Identify which cell holds the provided text, then report its (X, Y) central coordinate. 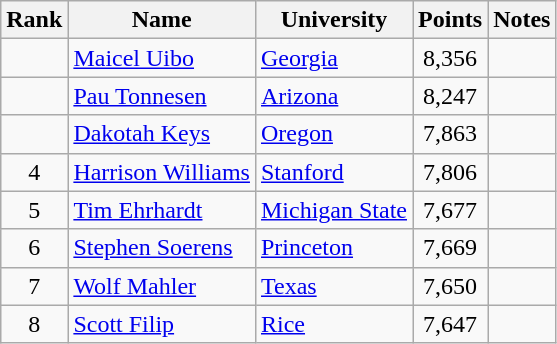
Harrison Williams (162, 172)
Points (450, 20)
5 (34, 210)
7,650 (450, 286)
Stanford (334, 172)
8 (34, 324)
8,356 (450, 58)
Princeton (334, 248)
Tim Ehrhardt (162, 210)
4 (34, 172)
7,863 (450, 134)
7 (34, 286)
Stephen Soerens (162, 248)
8,247 (450, 96)
Dakotah Keys (162, 134)
Oregon (334, 134)
Pau Tonnesen (162, 96)
6 (34, 248)
Georgia (334, 58)
Arizona (334, 96)
Notes (522, 20)
Wolf Mahler (162, 286)
Scott Filip (162, 324)
University (334, 20)
Rank (34, 20)
Rice (334, 324)
Maicel Uibo (162, 58)
Michigan State (334, 210)
7,669 (450, 248)
7,647 (450, 324)
Texas (334, 286)
7,677 (450, 210)
Name (162, 20)
7,806 (450, 172)
